For the text-containing cell, return its midpoint in (X, Y) coordinate format. 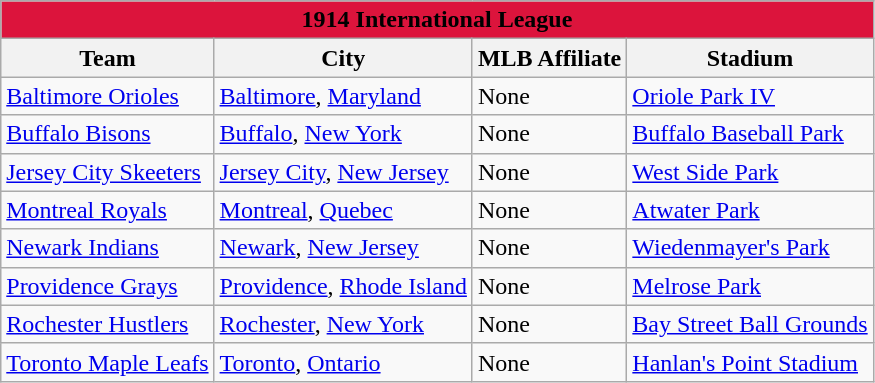
1914 International League (437, 20)
Buffalo Bisons (108, 134)
Hanlan's Point Stadium (750, 362)
Providence Grays (108, 286)
Toronto, Ontario (343, 362)
MLB Affiliate (549, 58)
City (343, 58)
Jersey City, New Jersey (343, 172)
Providence, Rhode Island (343, 286)
Atwater Park (750, 210)
Buffalo, New York (343, 134)
Baltimore, Maryland (343, 96)
Jersey City Skeeters (108, 172)
Newark Indians (108, 248)
Toronto Maple Leafs (108, 362)
Bay Street Ball Grounds (750, 324)
Oriole Park IV (750, 96)
West Side Park (750, 172)
Baltimore Orioles (108, 96)
Buffalo Baseball Park (750, 134)
Stadium (750, 58)
Wiedenmayer's Park (750, 248)
Montreal Royals (108, 210)
Rochester Hustlers (108, 324)
Melrose Park (750, 286)
Newark, New Jersey (343, 248)
Montreal, Quebec (343, 210)
Rochester, New York (343, 324)
Team (108, 58)
